Locate the cell with the specified text and output its [x, y] center coordinate. 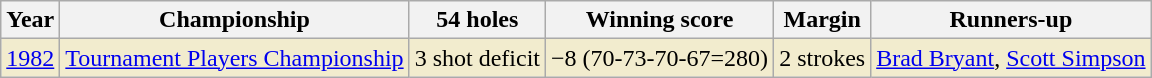
Margin [822, 20]
−8 (70-73-70-67=280) [660, 58]
Brad Bryant, Scott Simpson [1011, 58]
3 shot deficit [477, 58]
1982 [30, 58]
54 holes [477, 20]
Runners-up [1011, 20]
Championship [234, 20]
Winning score [660, 20]
2 strokes [822, 58]
Year [30, 20]
Tournament Players Championship [234, 58]
